Identify which cell holds the provided text, then report its (X, Y) central coordinate. 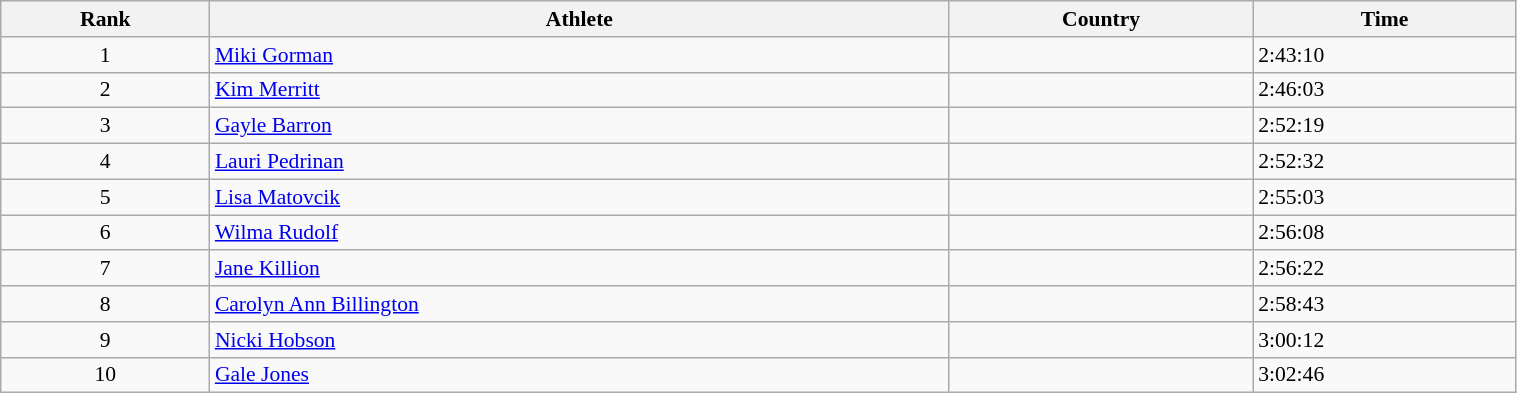
Nicki Hobson (580, 340)
2:52:32 (1384, 162)
Gale Jones (580, 375)
2:58:43 (1384, 304)
5 (106, 197)
2:56:08 (1384, 233)
Jane Killion (580, 269)
Lisa Matovcik (580, 197)
2:56:22 (1384, 269)
3:02:46 (1384, 375)
2:46:03 (1384, 90)
6 (106, 233)
8 (106, 304)
2:52:19 (1384, 126)
3:00:12 (1384, 340)
Athlete (580, 19)
Wilma Rudolf (580, 233)
Miki Gorman (580, 55)
Time (1384, 19)
Lauri Pedrinan (580, 162)
1 (106, 55)
2:55:03 (1384, 197)
4 (106, 162)
Rank (106, 19)
Gayle Barron (580, 126)
9 (106, 340)
2 (106, 90)
Kim Merritt (580, 90)
Carolyn Ann Billington (580, 304)
Country (1101, 19)
10 (106, 375)
3 (106, 126)
7 (106, 269)
2:43:10 (1384, 55)
